Scan for the cell matching the given text and deliver its (x, y) coordinate at center. 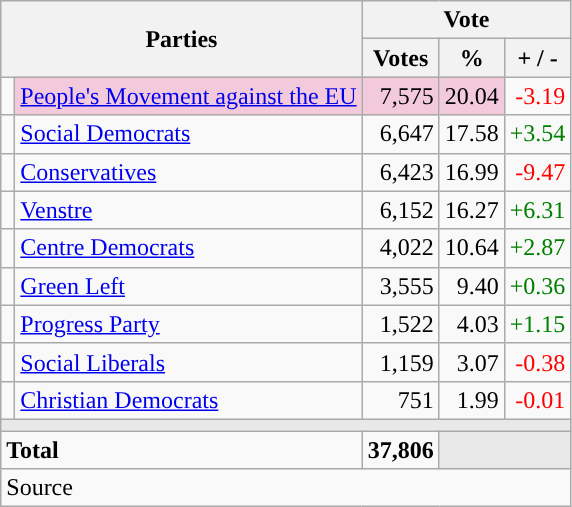
+2.87 (538, 248)
+0.36 (538, 286)
-0.01 (538, 400)
-9.47 (538, 172)
Votes (400, 58)
1.99 (472, 400)
Social Liberals (188, 362)
6,647 (400, 134)
1,522 (400, 324)
People's Movement against the EU (188, 96)
3,555 (400, 286)
Venstre (188, 210)
Vote (466, 20)
37,806 (400, 449)
20.04 (472, 96)
7,575 (400, 96)
+3.54 (538, 134)
4.03 (472, 324)
751 (400, 400)
17.58 (472, 134)
Social Democrats (188, 134)
9.40 (472, 286)
3.07 (472, 362)
1,159 (400, 362)
% (472, 58)
16.99 (472, 172)
Total (182, 449)
-0.38 (538, 362)
4,022 (400, 248)
16.27 (472, 210)
Progress Party (188, 324)
6,423 (400, 172)
Centre Democrats (188, 248)
+1.15 (538, 324)
Christian Democrats (188, 400)
Conservatives (188, 172)
10.64 (472, 248)
+6.31 (538, 210)
+ / - (538, 58)
-3.19 (538, 96)
Parties (182, 39)
Green Left (188, 286)
6,152 (400, 210)
Source (286, 488)
